Provide the (X, Y) coordinate of the cell's center where the given text is located.  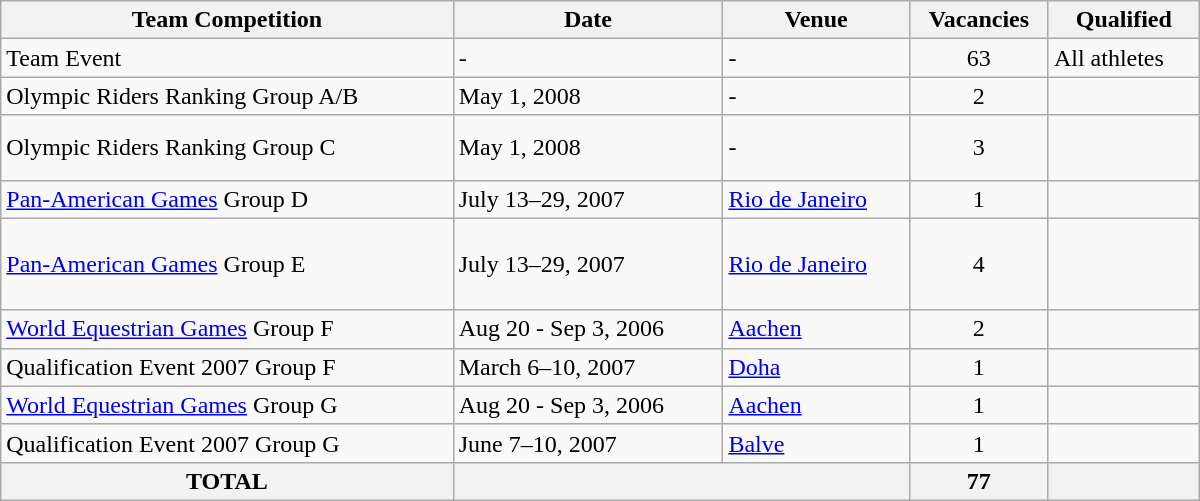
Qualified (1124, 20)
World Equestrian Games Group F (227, 329)
Olympic Riders Ranking Group A/B (227, 96)
Qualification Event 2007 Group F (227, 367)
Olympic Riders Ranking Group C (227, 148)
World Equestrian Games Group G (227, 405)
63 (978, 58)
June 7–10, 2007 (588, 443)
TOTAL (227, 481)
Venue (816, 20)
Team Event (227, 58)
Pan-American Games Group E (227, 264)
Doha (816, 367)
77 (978, 481)
Balve (816, 443)
Date (588, 20)
Vacancies (978, 20)
Qualification Event 2007 Group G (227, 443)
Team Competition (227, 20)
4 (978, 264)
3 (978, 148)
All athletes (1124, 58)
March 6–10, 2007 (588, 367)
Pan-American Games Group D (227, 199)
